Find where the given text appears and provide that cell's center as (X, Y) coordinate. 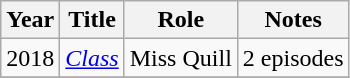
2 episodes (293, 58)
Year (30, 20)
Title (92, 20)
Class (92, 58)
Miss Quill (180, 58)
Notes (293, 20)
Role (180, 20)
2018 (30, 58)
